Determine the (X, Y) coordinate at the center of the cell enclosing the given text.  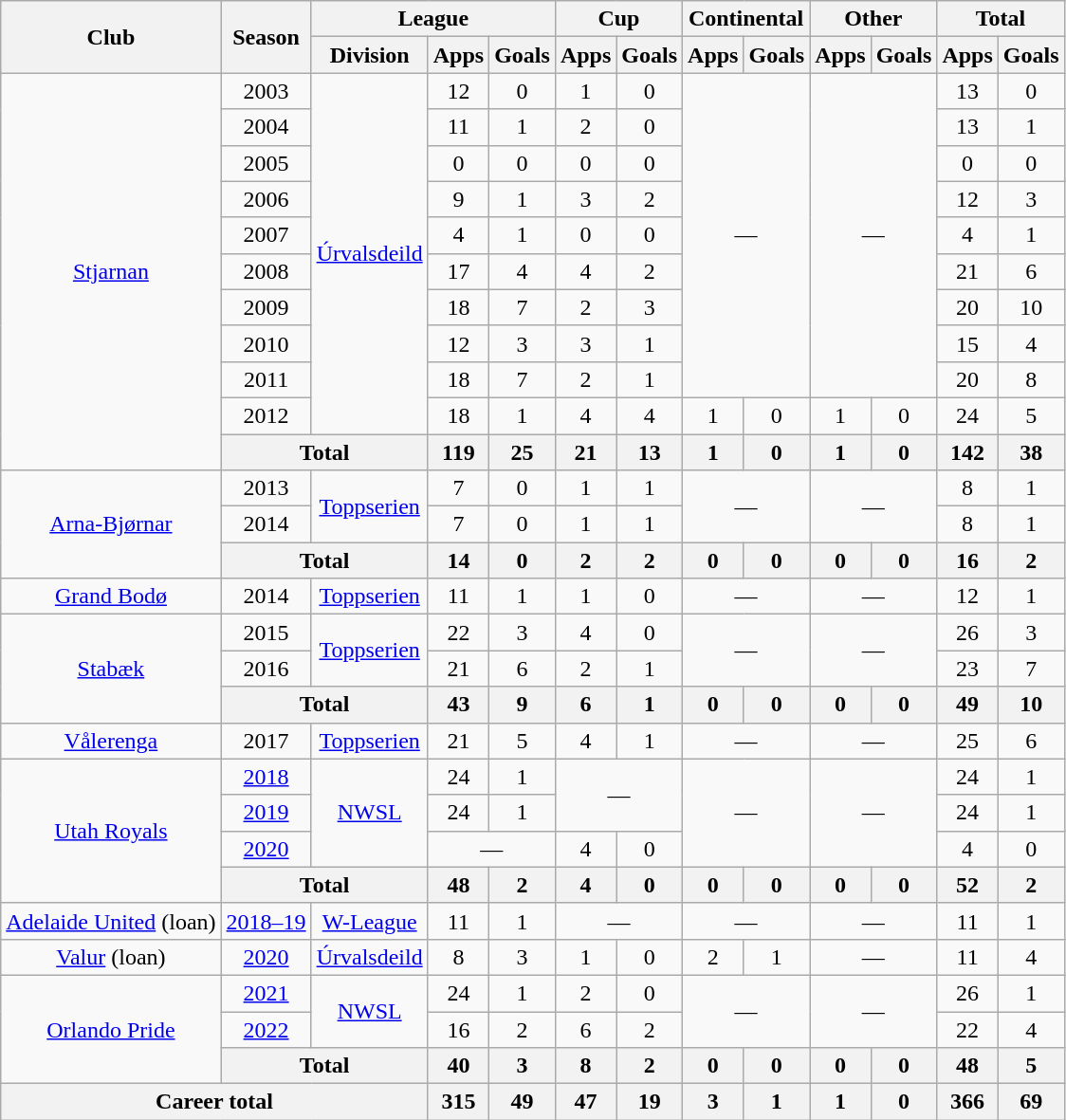
2019 (266, 813)
2018–19 (266, 921)
Utah Royals (111, 831)
2007 (266, 235)
2016 (266, 669)
15 (967, 343)
2005 (266, 163)
2012 (266, 415)
Career total (214, 1102)
2006 (266, 199)
47 (585, 1102)
2004 (266, 127)
2015 (266, 633)
Orlando Pride (111, 1029)
2013 (266, 488)
19 (650, 1102)
52 (967, 885)
40 (458, 1066)
2022 (266, 1029)
38 (1031, 452)
Continental (746, 19)
W-League (370, 921)
Other (873, 19)
142 (967, 452)
2010 (266, 343)
2021 (266, 993)
2017 (266, 741)
43 (458, 705)
2003 (266, 91)
2009 (266, 307)
Club (111, 37)
Valur (loan) (111, 957)
Vålerenga (111, 741)
Stabæk (111, 669)
Division (370, 55)
Arna-Bjørnar (111, 524)
119 (458, 452)
Adelaide United (loan) (111, 921)
Cup (618, 19)
23 (967, 669)
366 (967, 1102)
315 (458, 1102)
Grand Bodø (111, 597)
69 (1031, 1102)
14 (458, 560)
2018 (266, 777)
17 (458, 271)
2008 (266, 271)
2011 (266, 379)
League (432, 19)
Stjarnan (111, 271)
Season (266, 37)
